Locate the cell with the specified text and output its (x, y) center coordinate. 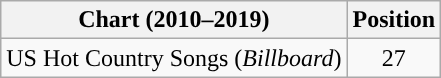
Position (394, 20)
US Hot Country Songs (Billboard) (174, 58)
27 (394, 58)
Chart (2010–2019) (174, 20)
